Search for the cell housing the specified text and yield its [X, Y] center coordinate. 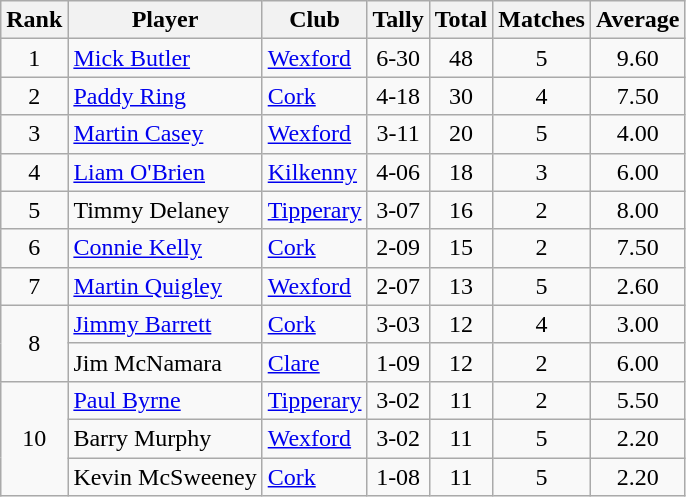
1-08 [398, 477]
Paul Byrne [165, 400]
Kevin McSweeney [165, 477]
Player [165, 20]
Matches [542, 20]
9.60 [638, 58]
Paddy Ring [165, 96]
Kilkenny [314, 172]
15 [461, 248]
7 [34, 286]
Jim McNamara [165, 362]
Tally [398, 20]
20 [461, 134]
Barry Murphy [165, 438]
Jimmy Barrett [165, 324]
6 [34, 248]
Liam O'Brien [165, 172]
48 [461, 58]
6-30 [398, 58]
5.50 [638, 400]
1-09 [398, 362]
4.00 [638, 134]
3-07 [398, 210]
4-06 [398, 172]
8 [34, 343]
Martin Quigley [165, 286]
1 [34, 58]
13 [461, 286]
2-09 [398, 248]
Clare [314, 362]
Timmy Delaney [165, 210]
3-03 [398, 324]
30 [461, 96]
8.00 [638, 210]
18 [461, 172]
Rank [34, 20]
Average [638, 20]
Total [461, 20]
4-18 [398, 96]
2.60 [638, 286]
3-11 [398, 134]
Mick Butler [165, 58]
10 [34, 438]
Club [314, 20]
Martin Casey [165, 134]
2-07 [398, 286]
16 [461, 210]
Connie Kelly [165, 248]
3.00 [638, 324]
